Provide the (x, y) coordinate of the cell's center where the given text is located.  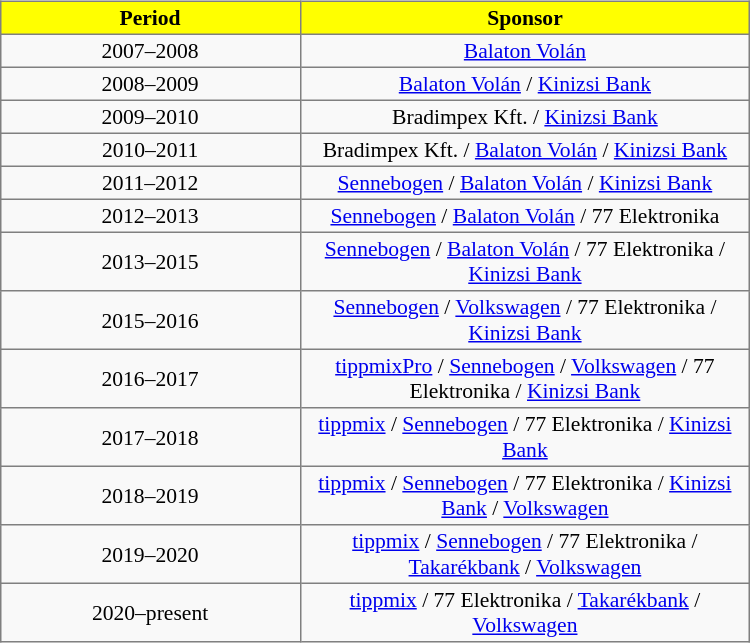
2011–2012 (150, 182)
Balaton Volán (525, 50)
Balaton Volán / Kinizsi Bank (525, 84)
2018–2019 (150, 495)
Sennebogen / Volkswagen / 77 Elektronika / Kinizsi Bank (525, 320)
Sennebogen / Balaton Volán / Kinizsi Bank (525, 182)
Sennebogen / Balaton Volán / 77 Elektronika / Kinizsi Bank (525, 261)
2007–2008 (150, 50)
2010–2011 (150, 150)
tippmixPro / Sennebogen / Volkswagen / 77 Elektronika / Kinizsi Bank (525, 378)
tippmix / Sennebogen / 77 Elektronika / Takarékbank / Volkswagen (525, 554)
2017–2018 (150, 437)
2016–2017 (150, 378)
2009–2010 (150, 116)
Bradimpex Kft. / Kinizsi Bank (525, 116)
Sennebogen / Balaton Volán / 77 Elektronika (525, 216)
tippmix / Sennebogen / 77 Elektronika / Kinizsi Bank (525, 437)
2012–2013 (150, 216)
tippmix / 77 Elektronika / Takarékbank / Volkswagen (525, 612)
Period (150, 18)
tippmix / Sennebogen / 77 Elektronika / Kinizsi Bank / Volkswagen (525, 495)
2008–2009 (150, 84)
2015–2016 (150, 320)
2013–2015 (150, 261)
Bradimpex Kft. / Balaton Volán / Kinizsi Bank (525, 150)
2020–present (150, 612)
2019–2020 (150, 554)
Sponsor (525, 18)
